Search for the cell housing the specified text and yield its [X, Y] center coordinate. 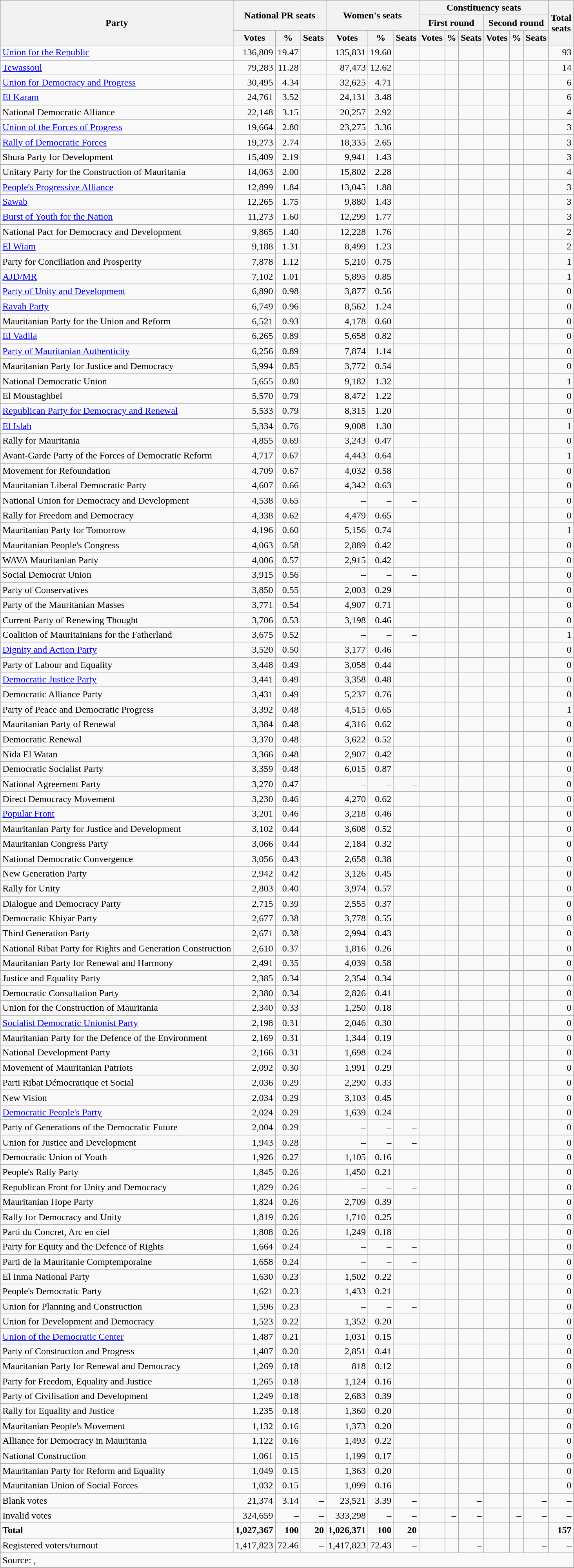
4,538 [254, 500]
333,298 [347, 1515]
Unitary Party for the Construction of Mauritania [117, 172]
Shura Party for Development [117, 157]
4,270 [347, 799]
19,273 [254, 142]
3,230 [254, 799]
5,237 [347, 695]
Party of Civilisation and Development [117, 1396]
6,521 [254, 321]
Republican Party for Democracy and Renewal [117, 411]
1,132 [254, 1426]
2,340 [254, 1008]
2,677 [254, 919]
3,675 [254, 635]
19.60 [381, 53]
3,608 [347, 829]
0.87 [381, 769]
11,273 [254, 217]
20,257 [347, 112]
Alliance for Democracy in Mauritania [117, 1441]
Parti de la Mauritanie Comptemporaine [117, 1262]
8,472 [347, 396]
6,890 [254, 291]
7,874 [347, 351]
3,370 [254, 739]
Parti Ribat Démocratique et Social [117, 1082]
Rally for Equality and Justice [117, 1411]
Democratic Renewal [117, 739]
1,819 [254, 1217]
Party of Construction and Progress [117, 1351]
1,105 [347, 1157]
2,034 [254, 1097]
6,256 [254, 351]
2,803 [254, 888]
2,851 [347, 1351]
Rally for Freedom and Democracy [117, 515]
Party for Freedom, Equality and Justice [117, 1381]
Mauritanian Party for Tomorrow [117, 530]
1.14 [381, 351]
Mauritanian Union of Social Forces [117, 1486]
5,895 [347, 276]
2,491 [254, 963]
2,036 [254, 1082]
4,709 [254, 471]
3,622 [347, 739]
1,061 [254, 1456]
2,994 [347, 933]
14 [561, 67]
9,941 [347, 157]
Constituency seats [484, 8]
Movement of Mauritanian Patriots [117, 1068]
4,316 [347, 724]
1,698 [347, 1053]
3,056 [254, 859]
2.74 [288, 142]
4.34 [288, 82]
1.22 [381, 396]
Women's seats [372, 15]
National Ribat Party for Rights and Generation Construction [117, 948]
0.96 [288, 306]
Union of the Forces of Progress [117, 127]
New Vision [117, 1097]
2,889 [347, 545]
1,032 [254, 1486]
4,607 [254, 486]
2,166 [254, 1053]
0.12 [381, 1366]
1,926 [254, 1157]
1,808 [254, 1232]
1,487 [254, 1336]
0.32 [381, 844]
3,243 [347, 441]
4,178 [347, 321]
2,555 [347, 903]
Party of Generations of the Democratic Future [117, 1127]
1.75 [288, 202]
32,625 [347, 82]
3,392 [254, 709]
1,124 [347, 1381]
Mauritanian Party for Justice and Democracy [117, 366]
2,826 [347, 993]
0.35 [288, 963]
2,915 [347, 560]
1.76 [381, 232]
National Pact for Democracy and Development [117, 232]
Social Democrat Union [117, 575]
1,639 [347, 1112]
72.46 [288, 1545]
2,671 [254, 933]
Union of the Democratic Center [117, 1336]
0.69 [288, 441]
15,802 [347, 172]
9,865 [254, 232]
Union for Justice and Development [117, 1142]
El Karam [117, 97]
1,360 [347, 1411]
Party of Mauritanian Authenticity [117, 351]
1,027,367 [254, 1530]
1,621 [254, 1292]
Mauritanian Party of Renewal [117, 724]
1,235 [254, 1411]
0.98 [288, 291]
9,182 [347, 381]
3,201 [254, 814]
National Union for Democracy and Development [117, 500]
13,045 [347, 187]
1.88 [381, 187]
0.75 [381, 262]
Third Generation Party [117, 933]
4,196 [254, 530]
0.71 [381, 605]
12,228 [347, 232]
Totalseats [561, 23]
Party of Peace and Democratic Progress [117, 709]
Socialist Democratic Unionist Party [117, 1023]
2,385 [254, 978]
1,523 [254, 1321]
2,024 [254, 1112]
Rally of Democratic Forces [117, 142]
Mauritanian Party for Renewal and Harmony [117, 963]
Mauritanian People's Congress [117, 545]
Ravah Party [117, 306]
Party for Equity and the Defence of Rights [117, 1247]
Democratic Socialist Party [117, 769]
1.60 [288, 217]
Dignity and Action Party [117, 649]
Union for Development and Democracy [117, 1321]
3,850 [254, 590]
Direct Democracy Movement [117, 799]
2,658 [347, 859]
4,039 [347, 963]
0.19 [381, 1038]
1.31 [288, 247]
El Inma National Party [117, 1277]
3,102 [254, 829]
National Construction [117, 1456]
Democratic People's Party [117, 1112]
1.01 [288, 276]
1.40 [288, 232]
Democratic Union of Youth [117, 1157]
3,366 [254, 754]
1.20 [381, 411]
1,026,371 [347, 1530]
4,338 [254, 515]
Democratic Consultation Party [117, 993]
1,199 [347, 1456]
3,771 [254, 605]
1,265 [254, 1381]
Union for Democracy and Progress [117, 82]
Rally for Unity [117, 888]
5,658 [347, 336]
87,473 [347, 67]
2,709 [347, 1202]
11.28 [288, 67]
1,658 [254, 1262]
Sawab [117, 202]
2.80 [288, 127]
1,049 [254, 1471]
21,374 [254, 1501]
818 [347, 1366]
El Vadila [117, 336]
Mauritanian Party for Renewal and Democracy [117, 1366]
Avant-Garde Party of the Forces of Democratic Reform [117, 456]
0.17 [381, 1456]
El Wiam [117, 247]
2,184 [347, 844]
3,058 [347, 665]
8,499 [347, 247]
Party of Conservatives [117, 590]
Tewassoul [117, 67]
3,706 [254, 620]
24,131 [347, 97]
93 [561, 53]
Party for Conciliation and Prosperity [117, 262]
Mauritanian Party for the Union and Reform [117, 321]
1,363 [347, 1471]
Party of Unity and Development [117, 291]
1,433 [347, 1292]
3.39 [381, 1501]
Democratic Justice Party [117, 680]
3,066 [254, 844]
19,664 [254, 127]
5,210 [347, 262]
1,352 [347, 1321]
1.32 [381, 381]
2.19 [288, 157]
5,570 [254, 396]
4,032 [347, 471]
Party of the Mauritanian Masses [117, 605]
3,359 [254, 769]
Democratic Khiyar Party [117, 919]
Nida El Watan [117, 754]
7,102 [254, 276]
1,829 [254, 1187]
New Generation Party [117, 873]
National Democratic Union [117, 381]
Coalition of Mauritainians for the Fatherland [117, 635]
23,275 [347, 127]
WAVA Mauritanian Party [117, 560]
1,122 [254, 1441]
El Islah [117, 426]
Parti du Concret, Arc en ciel [117, 1232]
0.50 [288, 649]
9,008 [347, 426]
136,809 [254, 53]
Justice and Equality Party [117, 978]
2,003 [347, 590]
Total [117, 1530]
3.15 [288, 112]
2,683 [347, 1396]
National Democratic Convergence [117, 859]
1,373 [347, 1426]
1.30 [381, 426]
0.74 [381, 530]
4,443 [347, 456]
National Agreement Party [117, 784]
3,441 [254, 680]
Mauritanian Party for Justice and Development [117, 829]
1,031 [347, 1336]
12.62 [381, 67]
24,761 [254, 97]
5,334 [254, 426]
2.92 [381, 112]
15,409 [254, 157]
79,283 [254, 67]
4,855 [254, 441]
6,265 [254, 336]
Party [117, 23]
1,816 [347, 948]
1.84 [288, 187]
4,717 [254, 456]
3,358 [347, 680]
National PR seats [280, 15]
Mauritanian People's Movement [117, 1426]
2,907 [347, 754]
5,994 [254, 366]
3,270 [254, 784]
Invalid votes [117, 1515]
3,448 [254, 665]
1,250 [347, 1008]
People's Democratic Party [117, 1292]
Party of Labour and Equality [117, 665]
135,831 [347, 53]
3,772 [347, 366]
3,103 [347, 1097]
National Democratic Alliance [117, 112]
2,715 [254, 903]
3,198 [347, 620]
3.14 [288, 1501]
Burst of Youth for the Nation [117, 217]
2,354 [347, 978]
4.71 [381, 82]
3,974 [347, 888]
157 [561, 1530]
2,004 [254, 1127]
0.40 [288, 888]
1,664 [254, 1247]
2.65 [381, 142]
1,407 [254, 1351]
El Moustaghbel [117, 396]
0.27 [288, 1157]
Source: , [287, 1560]
Registered voters/turnout [117, 1545]
19.47 [288, 53]
2,092 [254, 1068]
8,315 [347, 411]
2,046 [347, 1023]
Mauritanian Party for the Defence of the Environment [117, 1038]
1,344 [347, 1038]
4,479 [347, 515]
22,148 [254, 112]
12,299 [347, 217]
0.82 [381, 336]
People's Progressive Alliance [117, 187]
72.43 [381, 1545]
Mauritanian Liberal Democratic Party [117, 486]
4,515 [347, 709]
0.80 [288, 381]
3,431 [254, 695]
1.77 [381, 217]
2,169 [254, 1038]
Mauritanian Party for Reform and Equality [117, 1471]
2,610 [254, 948]
12,265 [254, 202]
3.52 [288, 97]
1,845 [254, 1172]
1.23 [381, 247]
1.12 [288, 262]
0.28 [288, 1142]
3,384 [254, 724]
0.66 [288, 486]
0.64 [381, 456]
Union for Planning and Construction [117, 1306]
1,943 [254, 1142]
People's Rally Party [117, 1172]
2,380 [254, 993]
9,188 [254, 247]
4,342 [347, 486]
1,502 [347, 1277]
3,177 [347, 649]
2,942 [254, 873]
5,655 [254, 381]
Movement for Refoundation [117, 471]
3,520 [254, 649]
1,710 [347, 1217]
12,899 [254, 187]
0.53 [288, 620]
Union for the Republic [117, 53]
2,198 [254, 1023]
Mauritanian Congress Party [117, 844]
14,063 [254, 172]
1.24 [381, 306]
1,450 [347, 1172]
18,335 [347, 142]
Blank votes [117, 1501]
3,877 [347, 291]
3.36 [381, 127]
Rally for Mauritania [117, 441]
1,099 [347, 1486]
Dialogue and Democracy Party [117, 903]
4,006 [254, 560]
1,493 [347, 1441]
Current Party of Renewing Thought [117, 620]
AJD/MR [117, 276]
Second round [516, 23]
2.00 [288, 172]
8,562 [347, 306]
3,778 [347, 919]
23,521 [347, 1501]
4,063 [254, 545]
0.63 [381, 486]
3,218 [347, 814]
Union for the Construction of Mauritania [117, 1008]
National Development Party [117, 1053]
1,630 [254, 1277]
3,126 [347, 873]
2,290 [347, 1082]
Republican Front for Unity and Democracy [117, 1187]
4,907 [347, 605]
Rally for Democracy and Unity [117, 1217]
2.28 [381, 172]
1,596 [254, 1306]
324,659 [254, 1515]
Popular Front [117, 814]
3,915 [254, 575]
First round [451, 23]
6,749 [254, 306]
6,015 [347, 769]
5,156 [347, 530]
Democratic Alliance Party [117, 695]
Mauritanian Hope Party [117, 1202]
1,824 [254, 1202]
9,880 [347, 202]
1,991 [347, 1068]
30,495 [254, 82]
5,533 [254, 411]
3.48 [381, 97]
0.25 [381, 1217]
0.93 [288, 321]
1,269 [254, 1366]
7,878 [254, 262]
